Pinpoint the cell where the given text exists, returning its [x, y] midpoint coordinate. 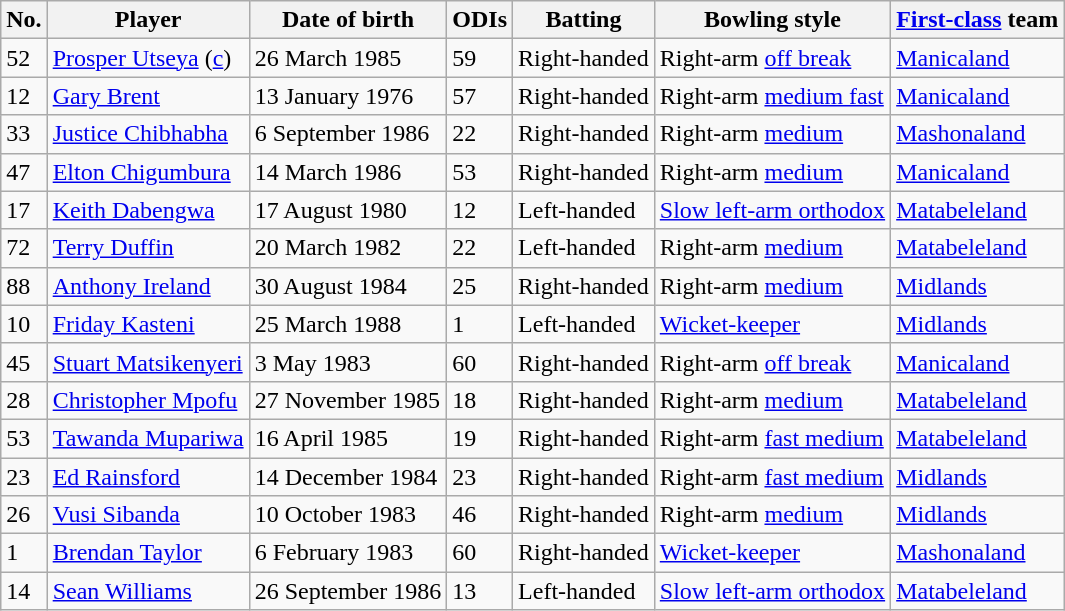
Terry Duffin [148, 248]
20 March 1982 [348, 248]
Ed Rainsford [148, 477]
Brendan Taylor [148, 553]
33 [24, 134]
Anthony Ireland [148, 286]
13 [480, 591]
Bowling style [772, 20]
6 September 1986 [348, 134]
3 May 1983 [348, 362]
26 September 1986 [348, 591]
14 [24, 591]
Batting [584, 20]
10 October 1983 [348, 515]
Right-arm medium fast [772, 96]
Elton Chigumbura [148, 172]
Keith Dabengwa [148, 210]
No. [24, 20]
14 December 1984 [348, 477]
16 April 1985 [348, 438]
45 [24, 362]
28 [24, 400]
88 [24, 286]
27 November 1985 [348, 400]
Vusi Sibanda [148, 515]
25 March 1988 [348, 324]
26 March 1985 [348, 58]
17 [24, 210]
72 [24, 248]
59 [480, 58]
46 [480, 515]
14 March 1986 [348, 172]
17 August 1980 [348, 210]
ODIs [480, 20]
First-class team [978, 20]
13 January 1976 [348, 96]
Prosper Utseya (c) [148, 58]
18 [480, 400]
Date of birth [348, 20]
Friday Kasteni [148, 324]
25 [480, 286]
Stuart Matsikenyeri [148, 362]
19 [480, 438]
Gary Brent [148, 96]
6 February 1983 [348, 553]
Tawanda Mupariwa [148, 438]
10 [24, 324]
Sean Williams [148, 591]
47 [24, 172]
52 [24, 58]
Player [148, 20]
57 [480, 96]
Justice Chibhabha [148, 134]
26 [24, 515]
30 August 1984 [348, 286]
Christopher Mpofu [148, 400]
